Provide the [X, Y] coordinate of the cell's center where the given text is located.  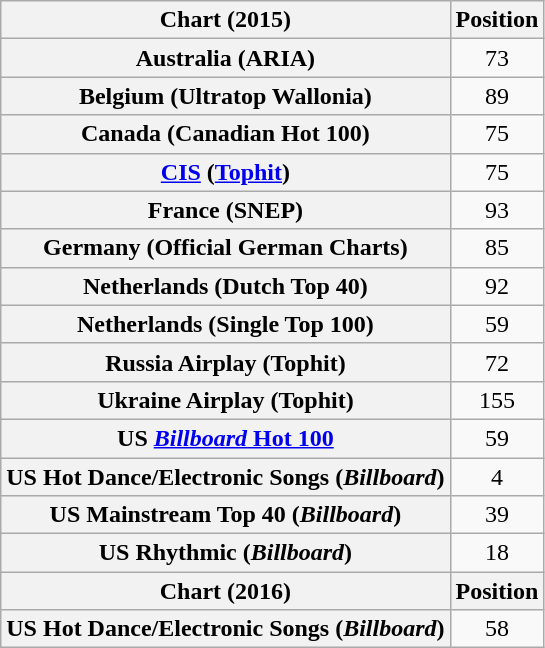
Ukraine Airplay (Tophit) [226, 400]
155 [497, 400]
92 [497, 286]
4 [497, 477]
85 [497, 248]
39 [497, 515]
France (SNEP) [226, 210]
CIS (Tophit) [226, 172]
US Billboard Hot 100 [226, 438]
Netherlands (Single Top 100) [226, 324]
Belgium (Ultratop Wallonia) [226, 96]
US Rhythmic (Billboard) [226, 553]
73 [497, 58]
Australia (ARIA) [226, 58]
Netherlands (Dutch Top 40) [226, 286]
93 [497, 210]
Chart (2015) [226, 20]
Germany (Official German Charts) [226, 248]
Chart (2016) [226, 591]
18 [497, 553]
Russia Airplay (Tophit) [226, 362]
Canada (Canadian Hot 100) [226, 134]
89 [497, 96]
72 [497, 362]
US Mainstream Top 40 (Billboard) [226, 515]
58 [497, 629]
